Scan for the cell matching the given text and deliver its [x, y] coordinate at center. 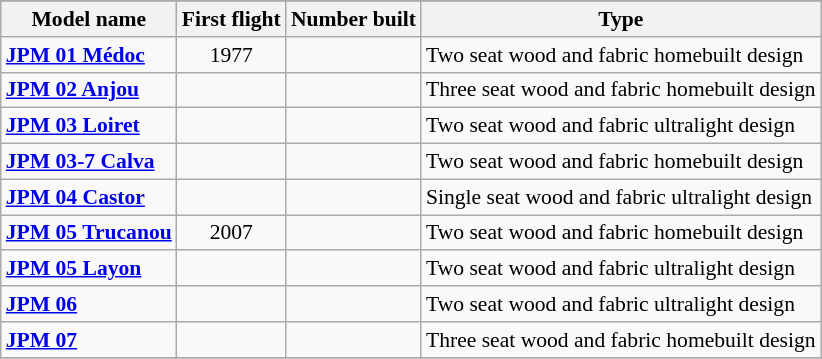
Type [621, 19]
JPM 04 Castor [89, 197]
JPM 05 Layon [89, 269]
JPM 06 [89, 304]
2007 [232, 233]
JPM 07 [89, 340]
Single seat wood and fabric ultralight design [621, 197]
JPM 01 Médoc [89, 55]
First flight [232, 19]
JPM 05 Trucanou [89, 233]
Model name [89, 19]
JPM 02 Anjou [89, 90]
JPM 03-7 Calva [89, 162]
JPM 03 Loiret [89, 126]
Number built [354, 19]
1977 [232, 55]
